Identify which cell holds the provided text, then report its [X, Y] central coordinate. 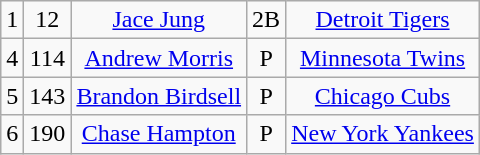
Detroit Tigers [383, 20]
4 [12, 58]
114 [48, 58]
Chicago Cubs [383, 96]
Minnesota Twins [383, 58]
1 [12, 20]
New York Yankees [383, 134]
143 [48, 96]
5 [12, 96]
190 [48, 134]
6 [12, 134]
Jace Jung [159, 20]
Brandon Birdsell [159, 96]
12 [48, 20]
Andrew Morris [159, 58]
2B [266, 20]
Chase Hampton [159, 134]
